Find where the given text appears and provide that cell's center as (x, y) coordinate. 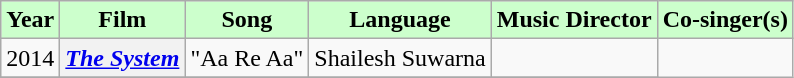
Song (247, 20)
Language (400, 20)
"Aa Re Aa" (247, 58)
Year (30, 20)
The System (122, 58)
2014 (30, 58)
Film (122, 20)
Co-singer(s) (725, 20)
Shailesh Suwarna (400, 58)
Music Director (574, 20)
